Pinpoint the cell where the given text exists, returning its (X, Y) midpoint coordinate. 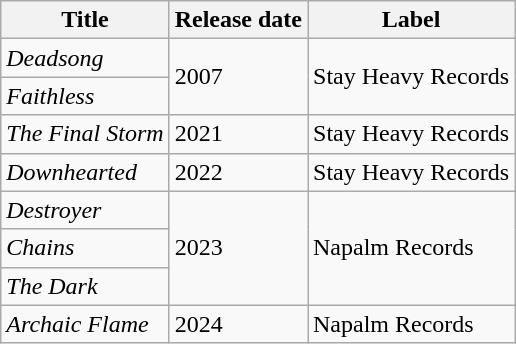
Label (412, 20)
2023 (238, 248)
Title (85, 20)
The Final Storm (85, 134)
Downhearted (85, 172)
2021 (238, 134)
Deadsong (85, 58)
2024 (238, 324)
Archaic Flame (85, 324)
Destroyer (85, 210)
The Dark (85, 286)
Chains (85, 248)
2007 (238, 77)
Release date (238, 20)
2022 (238, 172)
Faithless (85, 96)
